Capture the cell that displays the provided text and extract its (X, Y) central coordinate. 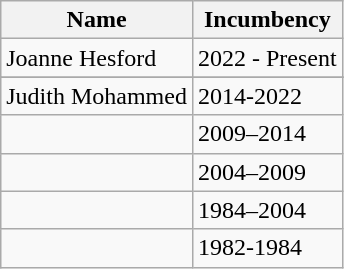
Name (97, 20)
1984–2004 (267, 210)
2004–2009 (267, 172)
Judith Mohammed (97, 96)
2014-2022 (267, 96)
Joanne Hesford (97, 58)
Incumbency (267, 20)
2022 - Present (267, 58)
2009–2014 (267, 134)
1982-1984 (267, 248)
